Return (x, y) of the center of cell containing provided text 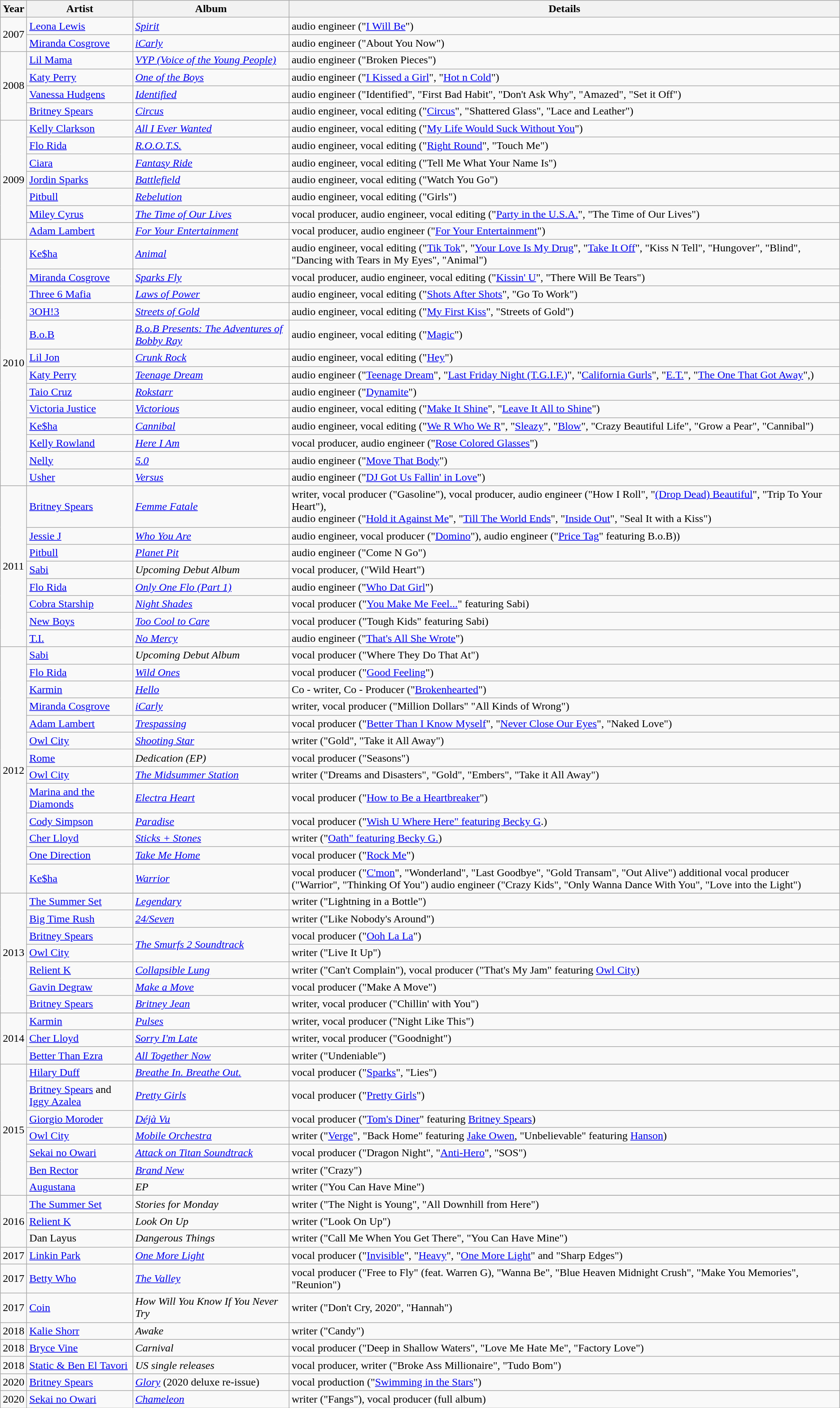
2008 (13, 86)
writer ("Don't Cry, 2020", "Hannah") (564, 1308)
All I Ever Wanted (211, 128)
writer ("Gold", "Take it All Away") (564, 741)
Dan Layus (80, 1238)
writer, vocal producer ("Goodnight") (564, 1038)
Electra Heart (211, 798)
Spirit (211, 26)
Lil Jon (80, 358)
writer ("Can't Complain"), vocal producer ("That's My Jam" featuring Owl City) (564, 970)
audio engineer, vocal editing ("Girls") (564, 197)
24/Seven (211, 919)
Kelly Clarkson (80, 128)
audio engineer ("DJ Got Us Fallin' in Love") (564, 477)
Make a Move (211, 987)
Coin (80, 1308)
audio engineer, vocal editing ("Watch You Go") (564, 180)
2014 (13, 1038)
Animal (211, 254)
The Time of Our Lives (211, 214)
Linkin Park (80, 1255)
writer ("Dreams and Disasters", "Gold", "Embers", "Take it All Away") (564, 775)
writer ("Candy") (564, 1331)
vocal producer ("Rock Me") (564, 855)
Versus (211, 477)
The Smurfs 2 Soundtrack (211, 944)
audio engineer ("Teenage Dream", "Last Friday Night (T.G.I.F.)", "California Gurls", "E.T.", "The One That Got Away",) (564, 375)
B.o.B Presents: The Adventures of Bobby Ray (211, 335)
Album (211, 9)
VYP (Voice of the Young People) (211, 60)
Kelly Rowland (80, 443)
Augustana (80, 1187)
Artist (80, 9)
3OH!3 (80, 311)
vocal producer ("Ooh La La") (564, 936)
Victorious (211, 409)
Betty Who (80, 1278)
writer ("Like Nobody's Around") (564, 919)
Femme Fatale (211, 506)
For Your Entertainment (211, 231)
vocal producer ("Free to Fly" (feat. Warren G), "Wanna Be", "Blue Heaven Midnight Crush", "Make You Memories", "Reunion") (564, 1278)
Britney Jean (211, 1004)
Trespassing (211, 724)
vocal producer ("Wish U Where Here" featuring Becky G.) (564, 821)
2009 (13, 180)
audio engineer, vocal editing ("Magic") (564, 335)
Too Cool to Care (211, 621)
audio engineer, vocal editing ("My First Kiss", "Streets of Gold") (564, 311)
Mobile Orchestra (211, 1136)
writer ("Call Me When You Get There", "You Can Have Mine") (564, 1238)
EP (211, 1187)
Leona Lewis (80, 26)
Glory (2020 deluxe re-issue) (211, 1382)
writer ("Look On Up") (564, 1221)
Year (13, 9)
Stories for Monday (211, 1204)
Three 6 Mafia (80, 294)
vocal producer ("Good Feeling") (564, 672)
Breathe In. Breathe Out. (211, 1072)
Jordin Sparks (80, 180)
Taio Cruz (80, 392)
vocal producer, audio engineer ("Rose Colored Glasses") (564, 443)
No Mercy (211, 638)
2007 (13, 35)
Night Shades (211, 604)
Bryce Vine (80, 1348)
writer ("Oath" featuring Becky G.) (564, 838)
Dedication (EP) (211, 758)
Cannibal (211, 426)
Streets of Gold (211, 311)
vocal producer ("Invisible", "Heavy", "One More Light" and "Sharp Edges") (564, 1255)
Sparks Fly (211, 277)
vocal producer ("Where They Do That At") (564, 655)
audio engineer, vocal editing ("Circus", "Shattered Glass", "Lace and Leather") (564, 111)
audio engineer ("Dynamite") (564, 392)
audio engineer, vocal editing ("We R Who We R", "Sleazy", "Blow", "Crazy Beautiful Life", "Grow a Pear", "Cannibal") (564, 426)
audio engineer ("I Will Be") (564, 26)
audio engineer ("Come N Go") (564, 553)
vocal producer ("Better Than I Know Myself", "Never Close Our Eyes", "Naked Love") (564, 724)
Awake (211, 1331)
vocal producer ("Seasons") (564, 758)
Marina and the Diamonds (80, 798)
writer ("You Can Have Mine") (564, 1187)
Cobra Starship (80, 604)
writer, vocal producer ("Night Like This") (564, 1021)
vocal producer, ("Wild Heart") (564, 570)
The Valley (211, 1278)
Sticks + Stones (211, 838)
writer ("Crazy") (564, 1170)
2012 (13, 770)
Brand New (211, 1170)
Co - writer, Co - Producer ("Brokenhearted") (564, 689)
vocal producer ("Make A Move") (564, 987)
vocal producer ("Tough Kids" featuring Sabi) (564, 621)
vocal producer ("Deep in Shallow Waters", "Love Me Hate Me", "Factory Love") (564, 1348)
Better Than Ezra (80, 1055)
Ben Rector (80, 1170)
How Will You Know If You Never Try (211, 1308)
writer ("Lightning in a Bottle") (564, 902)
audio engineer, vocal editing ("Make It Shine", "Leave It All to Shine") (564, 409)
vocal producer ("How to Be a Heartbreaker") (564, 798)
Fantasy Ride (211, 162)
Battlefield (211, 180)
Ciara (80, 162)
Attack on Titan Soundtrack (211, 1153)
Cody Simpson (80, 821)
audio engineer ("About You Now") (564, 43)
Take Me Home (211, 855)
The Midsummer Station (211, 775)
Sorry I'm Late (211, 1038)
Hello (211, 689)
Giorgio Moroder (80, 1119)
One of the Boys (211, 77)
Legendary (211, 902)
Look On Up (211, 1221)
audio engineer, vocal editing ("Right Round", "Touch Me") (564, 145)
audio engineer, vocal producer ("Domino"), audio engineer ("Price Tag" featuring B.o.B)) (564, 535)
audio engineer ("Who Dat Girl") (564, 587)
Chameleon (211, 1399)
2011 (13, 566)
Teenage Dream (211, 375)
audio engineer ("Broken Pieces") (564, 60)
T.I. (80, 638)
2010 (13, 363)
Nelly (80, 460)
writer, vocal producer ("Chillin' with You") (564, 1004)
vocal producer ("Pretty Girls") (564, 1095)
Carnival (211, 1348)
writer ("Undeniable") (564, 1055)
2013 (13, 953)
2015 (13, 1129)
vocal producer ("Sparks", "Lies") (564, 1072)
audio engineer ("Move That Body") (564, 460)
Only One Flo (Part 1) (211, 587)
R.O.O.T.S. (211, 145)
vocal producer, audio engineer ("For Your Entertainment") (564, 231)
audio engineer, vocal editing ("Tell Me What Your Name Is") (564, 162)
Wild Ones (211, 672)
B.o.B (80, 335)
writer ("The Night is Young", "All Downhill from Here") (564, 1204)
Rokstarr (211, 392)
writer ("Live It Up") (564, 953)
audio engineer ("That's All She Wrote") (564, 638)
Laws of Power (211, 294)
Dangerous Things (211, 1238)
2016 (13, 1221)
One More Light (211, 1255)
Here I Am (211, 443)
5.0 (211, 460)
vocal producer, audio engineer, vocal editing ("Kissin' U", "There Will Be Tears") (564, 277)
Jessie J (80, 535)
vocal production ("Swimming in the Stars") (564, 1382)
Pulses (211, 1021)
vocal producer, writer ("Broke Ass Millionaire", "Tudo Bom") (564, 1365)
audio engineer ("Identified", "First Bad Habit", "Don't Ask Why", "Amazed", "Set it Off") (564, 94)
Who You Are (211, 535)
Kalie Shorr (80, 1331)
Lil Mama (80, 60)
Circus (211, 111)
Static & Ben El Tavori (80, 1365)
audio engineer, vocal editing ("My Life Would Suck Without You") (564, 128)
Gavin Degraw (80, 987)
Warrior (211, 879)
Shooting Star (211, 741)
Paradise (211, 821)
Victoria Justice (80, 409)
vocal producer ("Dragon Night", "Anti-Hero", "SOS") (564, 1153)
Planet Pit (211, 553)
vocal producer, audio engineer, vocal editing ("Party in the U.S.A.", "The Time of Our Lives") (564, 214)
All Together Now (211, 1055)
audio engineer ("I Kissed a Girl", "Hot n Cold") (564, 77)
Miley Cyrus (80, 214)
audio engineer, vocal editing ("Hey") (564, 358)
Vanessa Hudgens (80, 94)
Details (564, 9)
US single releases (211, 1365)
Usher (80, 477)
writer ("Fangs"), vocal producer (full album) (564, 1399)
Rebelution (211, 197)
audio engineer, vocal editing ("Shots After Shots", "Go To Work") (564, 294)
One Direction (80, 855)
vocal producer ("Tom's Diner" featuring Britney Spears) (564, 1119)
Pretty Girls (211, 1095)
writer ("Verge", "Back Home" featuring Jake Owen, "Unbelievable" featuring Hanson) (564, 1136)
Big Time Rush (80, 919)
Identified (211, 94)
Hilary Duff (80, 1072)
writer, vocal producer ("Million Dollars" "All Kinds of Wrong") (564, 706)
Rome (80, 758)
Collapsible Lung (211, 970)
Britney Spears and Iggy Azalea (80, 1095)
vocal producer ("You Make Me Feel..." featuring Sabi) (564, 604)
New Boys (80, 621)
Crunk Rock (211, 358)
Déjà Vu (211, 1119)
